Return the (X, Y) coordinate for the center point of the cell that contains the specified text.  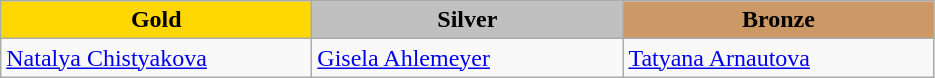
Tatyana Arnautova (778, 58)
Gisela Ahlemeyer (468, 58)
Natalya Chistyakova (156, 58)
Silver (468, 20)
Bronze (778, 20)
Gold (156, 20)
